Search for the cell housing the specified text and yield its (X, Y) center coordinate. 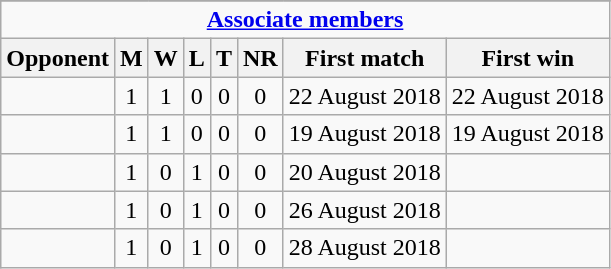
Associate members (306, 20)
L (196, 58)
26 August 2018 (364, 210)
20 August 2018 (364, 172)
Opponent (58, 58)
28 August 2018 (364, 248)
M (132, 58)
First match (364, 58)
T (224, 58)
First win (528, 58)
W (166, 58)
NR (260, 58)
